Capture the cell that displays the provided text and extract its [x, y] central coordinate. 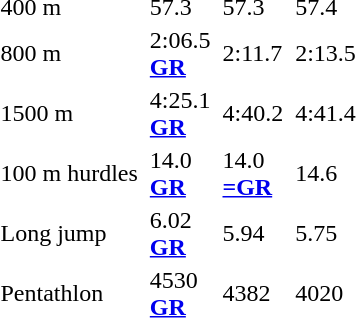
5.94 [253, 234]
2:06.5GR [180, 54]
4:40.2 [253, 114]
6.02GR [180, 234]
14.0=GR [253, 174]
14.0GR [180, 174]
4:25.1GR [180, 114]
2:11.7 [253, 54]
